Identify which cell holds the provided text, then report its (x, y) central coordinate. 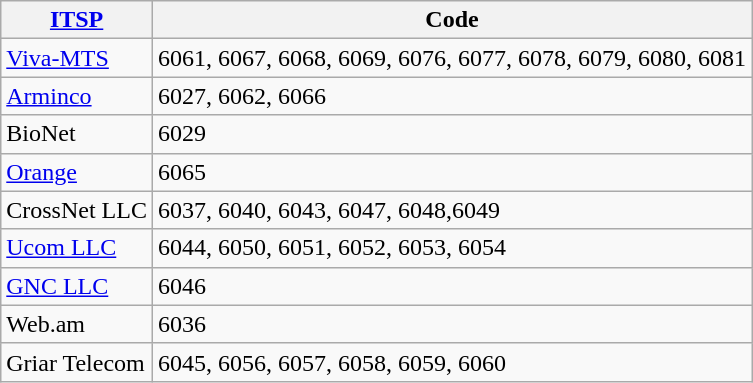
ITSP (77, 20)
Arminco (77, 96)
Web.am (77, 324)
BioNet (77, 134)
6046 (452, 286)
CrossNet LLC (77, 210)
Ucom LLC (77, 248)
6044, 6050, 6051, 6052, 6053, 6054 (452, 248)
Griar Telecom (77, 362)
6027, 6062, 6066 (452, 96)
Viva-MTS (77, 58)
6065 (452, 172)
GNC LLC (77, 286)
6045, 6056, 6057, 6058, 6059, 6060 (452, 362)
6036 (452, 324)
6061, 6067, 6068, 6069, 6076, 6077, 6078, 6079, 6080, 6081 (452, 58)
Orange (77, 172)
Code (452, 20)
6037, 6040, 6043, 6047, 6048,6049 (452, 210)
6029 (452, 134)
